Scan for the cell matching the given text and deliver its (X, Y) coordinate at center. 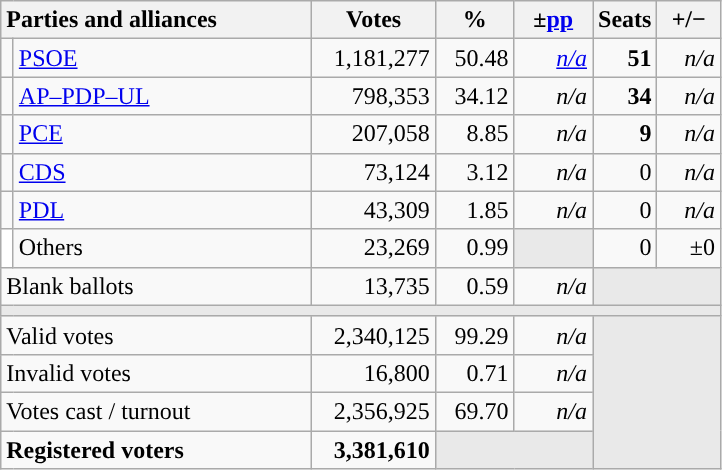
Parties and alliances (156, 20)
±pp (554, 20)
16,800 (374, 373)
Votes cast / turnout (156, 411)
43,309 (374, 210)
Invalid votes (156, 373)
PCE (162, 134)
±0 (689, 248)
Blank ballots (156, 286)
13,735 (374, 286)
AP–PDP–UL (162, 96)
1,181,277 (374, 58)
69.70 (474, 411)
0.99 (474, 248)
PDL (162, 210)
8.85 (474, 134)
+/− (689, 20)
99.29 (474, 335)
Registered voters (156, 449)
34 (624, 96)
3.12 (474, 172)
73,124 (374, 172)
Valid votes (156, 335)
Seats (624, 20)
1.85 (474, 210)
2,340,125 (374, 335)
% (474, 20)
51 (624, 58)
9 (624, 134)
34.12 (474, 96)
3,381,610 (374, 449)
23,269 (374, 248)
50.48 (474, 58)
2,356,925 (374, 411)
0.71 (474, 373)
207,058 (374, 134)
CDS (162, 172)
0.59 (474, 286)
Others (162, 248)
PSOE (162, 58)
Votes (374, 20)
798,353 (374, 96)
